For the text-containing cell, return its midpoint in [X, Y] coordinate format. 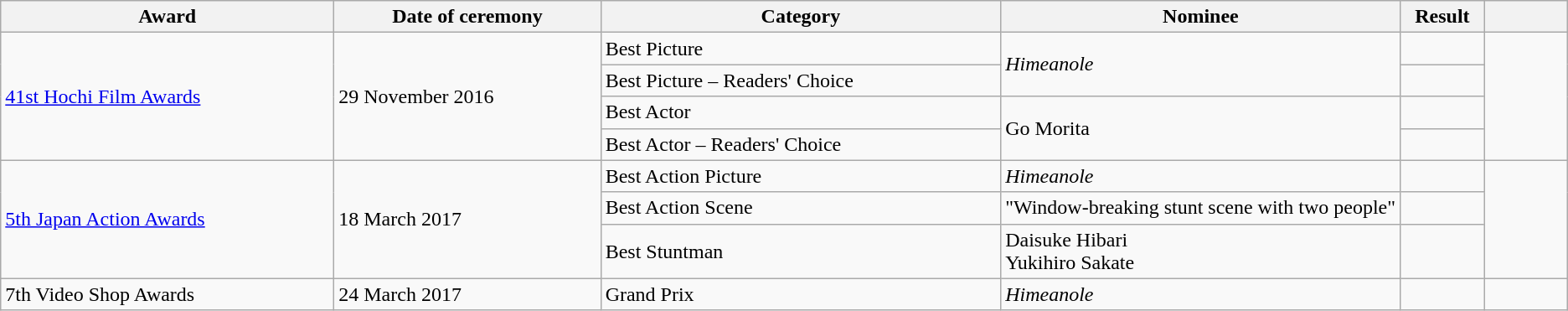
24 March 2017 [467, 294]
Best Actor – Readers' Choice [801, 144]
Best Action Scene [801, 208]
Nominee [1201, 17]
Best Action Picture [801, 176]
"Window-breaking stunt scene with two people" [1201, 208]
Grand Prix [801, 294]
5th Japan Action Awards [168, 220]
Go Morita [1201, 128]
Daisuke Hibari Yukihiro Sakate [1201, 251]
Result [1442, 17]
Award [168, 17]
41st Hochi Film Awards [168, 96]
Date of ceremony [467, 17]
29 November 2016 [467, 96]
Category [801, 17]
Best Picture – Readers' Choice [801, 80]
18 March 2017 [467, 220]
Best Picture [801, 49]
7th Video Shop Awards [168, 294]
Best Stuntman [801, 251]
Best Actor [801, 112]
